Output the (x, y) coordinate of the center of the cell containing the given text.  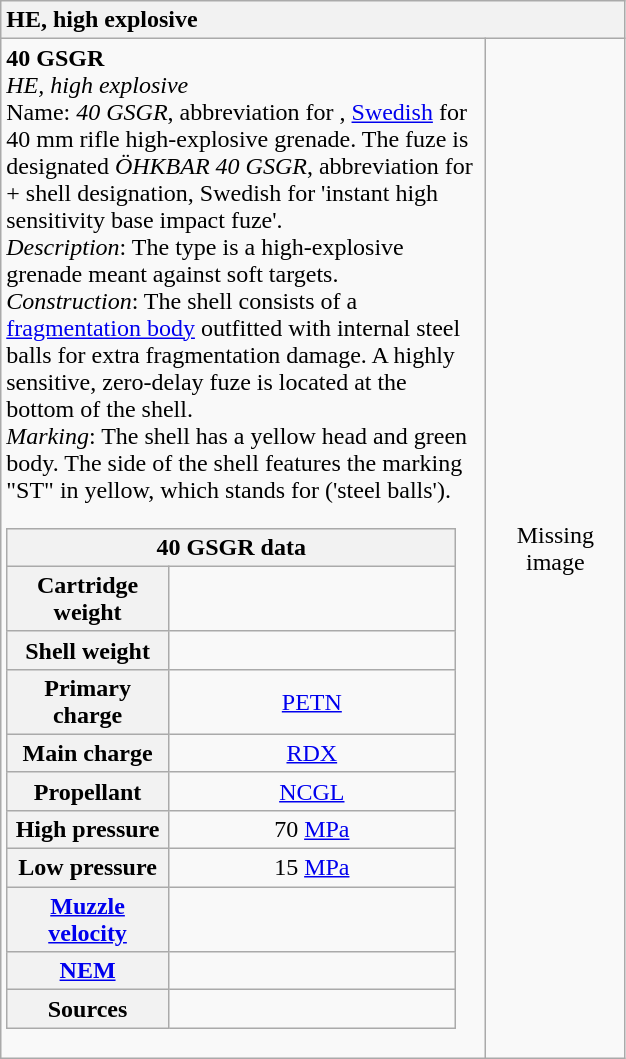
Sources (88, 1009)
70 MPa (312, 829)
Main charge (88, 753)
Primary charge (88, 702)
40 GSGR data (231, 547)
Propellant (88, 791)
Cartridge weight (88, 598)
Muzzle velocity (88, 920)
NEM (88, 971)
Missing image (556, 548)
15 MPa (312, 868)
NCGL (312, 791)
RDX (312, 753)
PETN (312, 702)
High pressure (88, 829)
Low pressure (88, 868)
HE, high explosive (313, 20)
Shell weight (88, 650)
